Output the (x, y) coordinate of the center of the cell containing the given text.  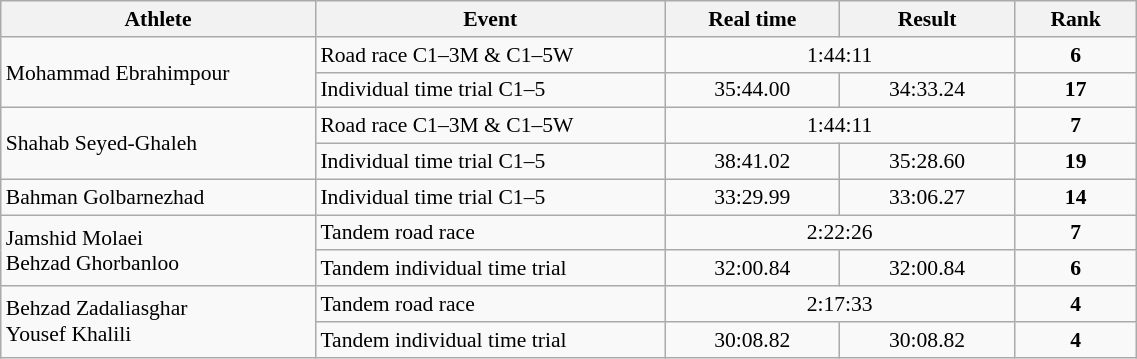
Jamshid MolaeiBehzad Ghorbanloo (158, 250)
2:17:33 (840, 304)
33:06.27 (928, 197)
19 (1075, 162)
Result (928, 19)
35:28.60 (928, 162)
Behzad ZadaliasgharYousef Khalili (158, 322)
17 (1075, 90)
35:44.00 (752, 90)
Bahman Golbarnezhad (158, 197)
Mohammad Ebrahimpour (158, 72)
Athlete (158, 19)
33:29.99 (752, 197)
2:22:26 (840, 233)
38:41.02 (752, 162)
34:33.24 (928, 90)
Event (490, 19)
Real time (752, 19)
Rank (1075, 19)
14 (1075, 197)
Shahab Seyed-Ghaleh (158, 144)
